Locate the cell with the specified text and output its (X, Y) center coordinate. 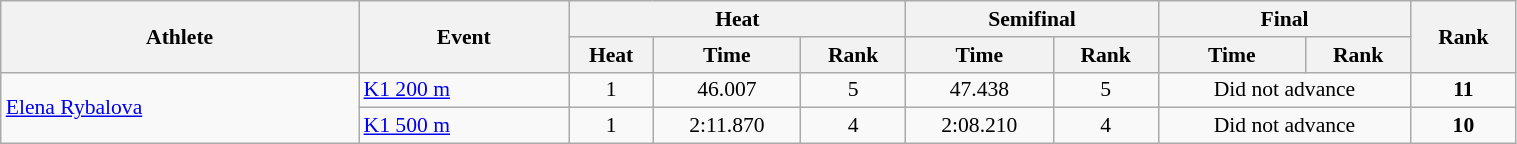
K1 500 m (464, 126)
47.438 (980, 90)
Elena Rybalova (180, 108)
Event (464, 36)
2:08.210 (980, 126)
Final (1284, 19)
Semifinal (1032, 19)
Athlete (180, 36)
K1 200 m (464, 90)
46.007 (726, 90)
10 (1464, 126)
2:11.870 (726, 126)
11 (1464, 90)
